Output the (x, y) coordinate of the center of the cell containing the given text.  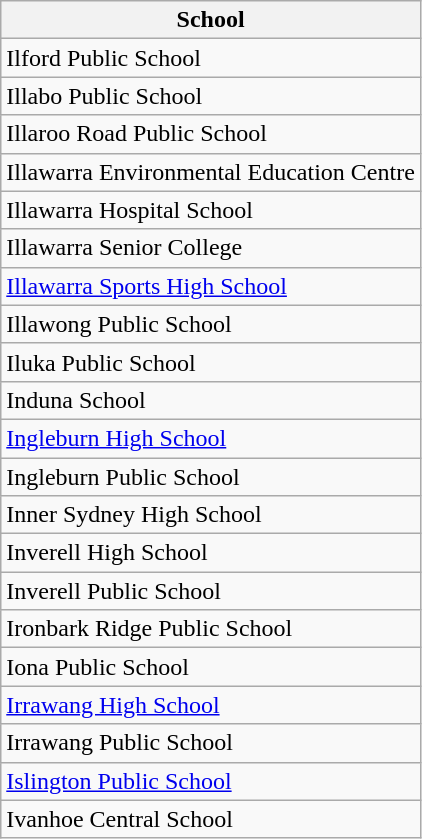
Ingleburn Public School (211, 477)
Inverell Public School (211, 591)
Islington Public School (211, 781)
Illawarra Hospital School (211, 210)
Ironbark Ridge Public School (211, 629)
Iluka Public School (211, 362)
Inner Sydney High School (211, 515)
Irrawang High School (211, 705)
Iona Public School (211, 667)
Ilford Public School (211, 58)
Inverell High School (211, 553)
School (211, 20)
Illaroo Road Public School (211, 134)
Ingleburn High School (211, 438)
Induna School (211, 400)
Illabo Public School (211, 96)
Irrawang Public School (211, 743)
Illawong Public School (211, 324)
Ivanhoe Central School (211, 819)
Illawarra Environmental Education Centre (211, 172)
Illawarra Sports High School (211, 286)
Illawarra Senior College (211, 248)
